Output the (x, y) coordinate of the center of the cell containing the given text.  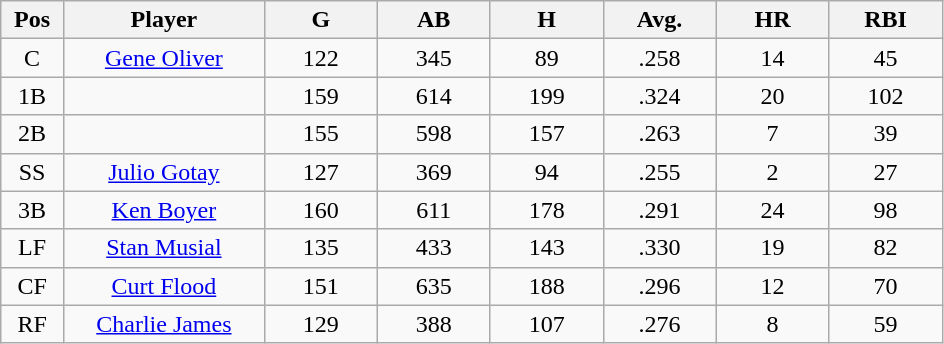
G (320, 20)
2 (772, 172)
127 (320, 172)
3B (32, 210)
.276 (660, 324)
70 (886, 286)
Pos (32, 20)
143 (546, 248)
Ken Boyer (164, 210)
155 (320, 134)
635 (434, 286)
160 (320, 210)
LF (32, 248)
107 (546, 324)
.263 (660, 134)
H (546, 20)
C (32, 58)
Gene Oliver (164, 58)
151 (320, 286)
.330 (660, 248)
20 (772, 96)
122 (320, 58)
388 (434, 324)
188 (546, 286)
14 (772, 58)
HR (772, 20)
614 (434, 96)
611 (434, 210)
45 (886, 58)
AB (434, 20)
102 (886, 96)
89 (546, 58)
Julio Gotay (164, 172)
27 (886, 172)
135 (320, 248)
CF (32, 286)
.296 (660, 286)
Charlie James (164, 324)
369 (434, 172)
RF (32, 324)
178 (546, 210)
94 (546, 172)
98 (886, 210)
345 (434, 58)
.291 (660, 210)
SS (32, 172)
129 (320, 324)
598 (434, 134)
Curt Flood (164, 286)
RBI (886, 20)
199 (546, 96)
159 (320, 96)
Stan Musial (164, 248)
8 (772, 324)
7 (772, 134)
433 (434, 248)
2B (32, 134)
157 (546, 134)
82 (886, 248)
.324 (660, 96)
12 (772, 286)
1B (32, 96)
59 (886, 324)
.255 (660, 172)
Avg. (660, 20)
Player (164, 20)
39 (886, 134)
24 (772, 210)
.258 (660, 58)
19 (772, 248)
